Extract the [x, y] coordinate from the center of the cell holding the provided text.  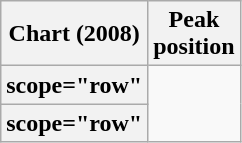
Chart (2008) [74, 34]
Peakposition [194, 34]
